From the cell containing the given text, extract its center point as [x, y] coordinate. 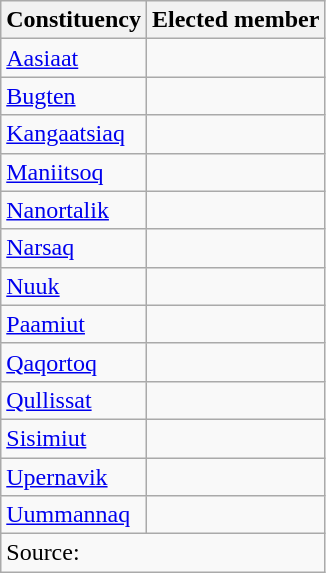
Source: [163, 553]
Narsaq [74, 248]
Maniitsoq [74, 172]
Uummannaq [74, 515]
Qullissat [74, 400]
Qaqortoq [74, 362]
Bugten [74, 96]
Kangaatsiaq [74, 134]
Nanortalik [74, 210]
Nuuk [74, 286]
Upernavik [74, 477]
Aasiaat [74, 58]
Elected member [235, 20]
Sisimiut [74, 438]
Paamiut [74, 324]
Constituency [74, 20]
